Search for the cell housing the specified text and yield its (X, Y) center coordinate. 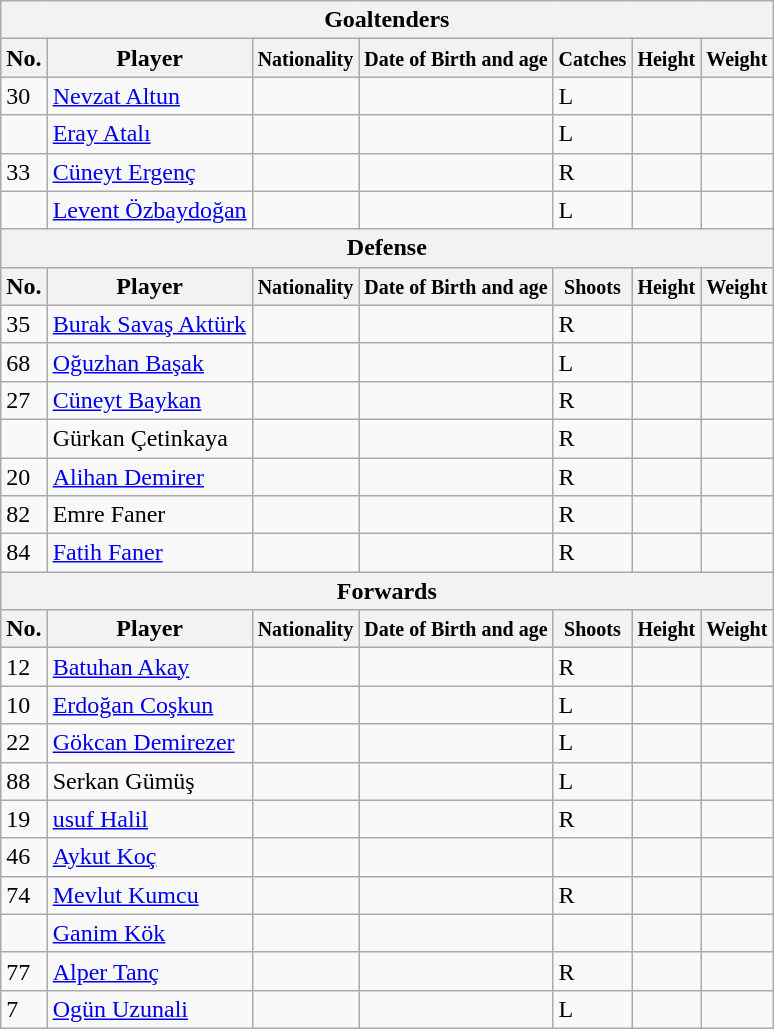
46 (24, 857)
Gürkan Çetinkaya (150, 438)
30 (24, 96)
Aykut Koç (150, 857)
22 (24, 743)
Alper Tanç (150, 971)
Cüneyt Ergenç (150, 172)
Burak Savaş Aktürk (150, 324)
Eray Atalı (150, 134)
88 (24, 781)
Levent Özbaydoğan (150, 210)
35 (24, 324)
Ogün Uzunali (150, 1009)
84 (24, 553)
Mevlut Kumcu (150, 895)
Forwards (387, 591)
Erdoğan Coşkun (150, 705)
Ganim Kök (150, 933)
19 (24, 819)
68 (24, 362)
Oğuzhan Başak (150, 362)
Catches (592, 58)
Serkan Gümüş (150, 781)
Fatih Faner (150, 553)
82 (24, 515)
usuf Halil (150, 819)
Emre Faner (150, 515)
Cüneyt Baykan (150, 400)
Batuhan Akay (150, 667)
Defense (387, 248)
33 (24, 172)
12 (24, 667)
74 (24, 895)
20 (24, 477)
Nevzat Altun (150, 96)
10 (24, 705)
Gökcan Demirezer (150, 743)
Alihan Demirer (150, 477)
7 (24, 1009)
77 (24, 971)
Goaltenders (387, 20)
27 (24, 400)
